Pinpoint the cell where the given text exists, returning its (X, Y) midpoint coordinate. 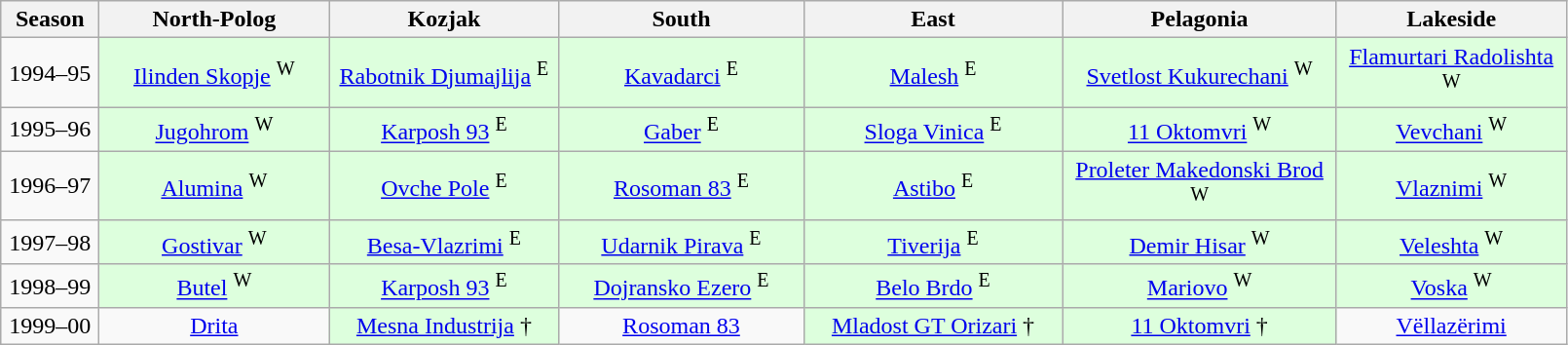
Rosoman 83 E (682, 186)
Astibo E (933, 186)
1998–99 (51, 287)
11 Oktomvri † (1200, 326)
Proleter Makedonski Brod W (1200, 186)
1997–98 (51, 242)
Malesh E (933, 73)
Voska W (1451, 287)
Kozjak (444, 19)
Svetlost Kukurechani W (1200, 73)
Flamurtari Radolishta W (1451, 73)
Veleshta W (1451, 242)
Rabotnik Djumajlija E (444, 73)
Vëllazërimi (1451, 326)
Rosoman 83 (682, 326)
Lakeside (1451, 19)
Alumina W (214, 186)
Butel W (214, 287)
Dojransko Ezero E (682, 287)
1995–96 (51, 129)
Tiverija E (933, 242)
Kavadarci E (682, 73)
Ovche Pole E (444, 186)
Season (51, 19)
Demir Hisar W (1200, 242)
1999–00 (51, 326)
Gaber E (682, 129)
Udarnik Pirava E (682, 242)
North-Polog (214, 19)
Besa-Vlazrimi E (444, 242)
Drita (214, 326)
11 Oktomvri W (1200, 129)
Mesna Industrija † (444, 326)
Ilinden Skopje W (214, 73)
1994–95 (51, 73)
East (933, 19)
Belo Brdo E (933, 287)
South (682, 19)
Sloga Vinica E (933, 129)
1996–97 (51, 186)
Vlaznimi W (1451, 186)
Pelagonia (1200, 19)
Mladost GT Orizari † (933, 326)
Vevchani W (1451, 129)
Mariovo W (1200, 287)
Gostivar W (214, 242)
Jugohrom W (214, 129)
